Output the [X, Y] coordinate of the center of the cell containing the given text.  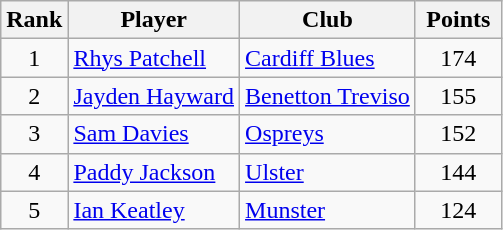
Points [458, 20]
155 [458, 96]
4 [34, 172]
Cardiff Blues [328, 58]
124 [458, 210]
Rank [34, 20]
3 [34, 134]
174 [458, 58]
1 [34, 58]
Ospreys [328, 134]
Jayden Hayward [154, 96]
Ian Keatley [154, 210]
5 [34, 210]
152 [458, 134]
Rhys Patchell [154, 58]
2 [34, 96]
144 [458, 172]
Player [154, 20]
Ulster [328, 172]
Club [328, 20]
Munster [328, 210]
Benetton Treviso [328, 96]
Paddy Jackson [154, 172]
Sam Davies [154, 134]
